Return (X, Y) of the center of cell containing provided text 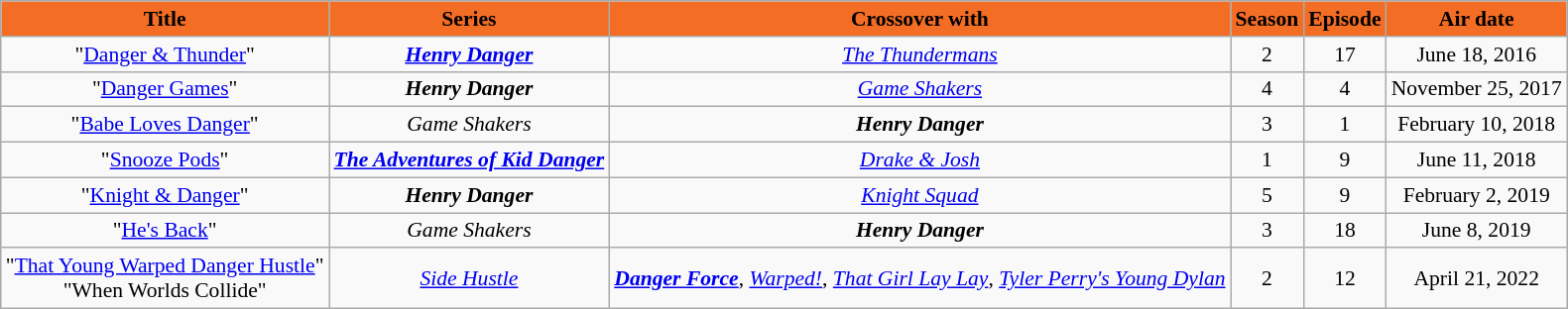
Series (470, 19)
The Adventures of Kid Danger (470, 160)
"He's Back" (165, 231)
5 (1267, 195)
12 (1345, 279)
"Snooze Pods" (165, 160)
June 11, 2018 (1477, 160)
June 18, 2016 (1477, 54)
"Babe Loves Danger" (165, 125)
17 (1345, 54)
18 (1345, 231)
February 10, 2018 (1477, 125)
Episode (1345, 19)
February 2, 2019 (1477, 195)
June 8, 2019 (1477, 231)
Knight Squad (919, 195)
Crossover with (919, 19)
The Thundermans (919, 54)
"Danger Games" (165, 89)
April 21, 2022 (1477, 279)
Title (165, 19)
Side Hustle (470, 279)
Danger Force, Warped!, That Girl Lay Lay, Tyler Perry's Young Dylan (919, 279)
November 25, 2017 (1477, 89)
"Knight & Danger" (165, 195)
"Danger & Thunder" (165, 54)
Drake & Josh (919, 160)
"That Young Warped Danger Hustle""When Worlds Collide" (165, 279)
Air date (1477, 19)
Season (1267, 19)
